Scan for the cell matching the given text and deliver its [X, Y] coordinate at center. 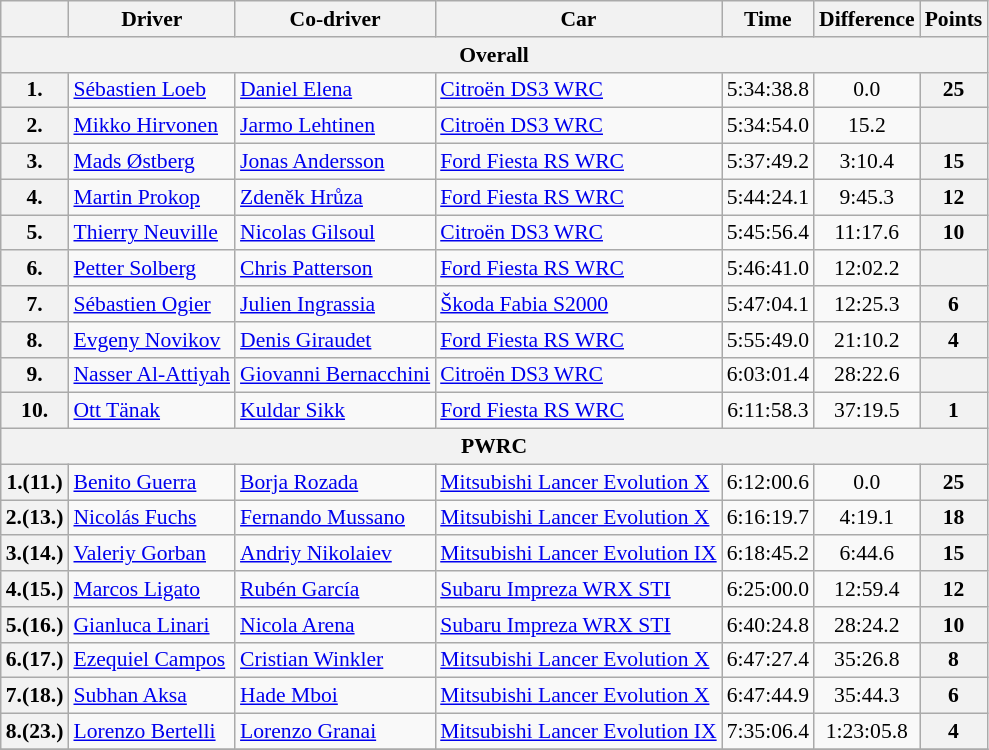
1:23:05.8 [867, 732]
Giovanni Bernacchini [335, 375]
Marcos Ligato [152, 589]
Benito Guerra [152, 482]
Car [578, 19]
Gianluca Linari [152, 625]
Nicolas Gilsoul [335, 233]
Sébastien Ogier [152, 304]
5:34:54.0 [768, 126]
Mads Østberg [152, 162]
3. [35, 162]
Driver [152, 19]
Co-driver [335, 19]
PWRC [494, 447]
6:16:19.7 [768, 518]
Difference [867, 19]
Rubén García [335, 589]
6:47:44.9 [768, 696]
2.(13.) [35, 518]
4.(15.) [35, 589]
8 [954, 660]
6:44.6 [867, 554]
5:45:56.4 [768, 233]
Hade Mboi [335, 696]
18 [954, 518]
Denis Giraudet [335, 340]
Lorenzo Bertelli [152, 732]
4:19.1 [867, 518]
Lorenzo Granai [335, 732]
Nicolás Fuchs [152, 518]
12:25.3 [867, 304]
8. [35, 340]
Borja Rozada [335, 482]
6:40:24.8 [768, 625]
2. [35, 126]
7:35:06.4 [768, 732]
Mikko Hirvonen [152, 126]
3:10.4 [867, 162]
Time [768, 19]
6. [35, 269]
5:44:24.1 [768, 197]
11:17.6 [867, 233]
6:25:00.0 [768, 589]
6.(17.) [35, 660]
12:02.2 [867, 269]
7.(18.) [35, 696]
5. [35, 233]
Jarmo Lehtinen [335, 126]
Valeriy Gorban [152, 554]
9. [35, 375]
35:26.8 [867, 660]
1.(11.) [35, 482]
7. [35, 304]
3.(14.) [35, 554]
Subhan Aksa [152, 696]
15.2 [867, 126]
Ezequiel Campos [152, 660]
5.(16.) [35, 625]
Cristian Winkler [335, 660]
1. [35, 90]
5:37:49.2 [768, 162]
Chris Patterson [335, 269]
Ott Tänak [152, 411]
6:47:27.4 [768, 660]
Kuldar Sikk [335, 411]
Škoda Fabia S2000 [578, 304]
9:45.3 [867, 197]
12:59.4 [867, 589]
Nasser Al-Attiyah [152, 375]
28:24.2 [867, 625]
Jonas Andersson [335, 162]
Evgeny Novikov [152, 340]
Fernando Mussano [335, 518]
Martin Prokop [152, 197]
Nicola Arena [335, 625]
Zdeněk Hrůza [335, 197]
37:19.5 [867, 411]
Thierry Neuville [152, 233]
Overall [494, 55]
5:55:49.0 [768, 340]
35:44.3 [867, 696]
1 [954, 411]
Julien Ingrassia [335, 304]
10. [35, 411]
6:03:01.4 [768, 375]
5:47:04.1 [768, 304]
Petter Solberg [152, 269]
5:46:41.0 [768, 269]
28:22.6 [867, 375]
Daniel Elena [335, 90]
Sébastien Loeb [152, 90]
6:12:00.6 [768, 482]
Points [954, 19]
5:34:38.8 [768, 90]
Andriy Nikolaiev [335, 554]
4. [35, 197]
6:18:45.2 [768, 554]
8.(23.) [35, 732]
6:11:58.3 [768, 411]
21:10.2 [867, 340]
